Locate the cell with the specified text and output its (X, Y) center coordinate. 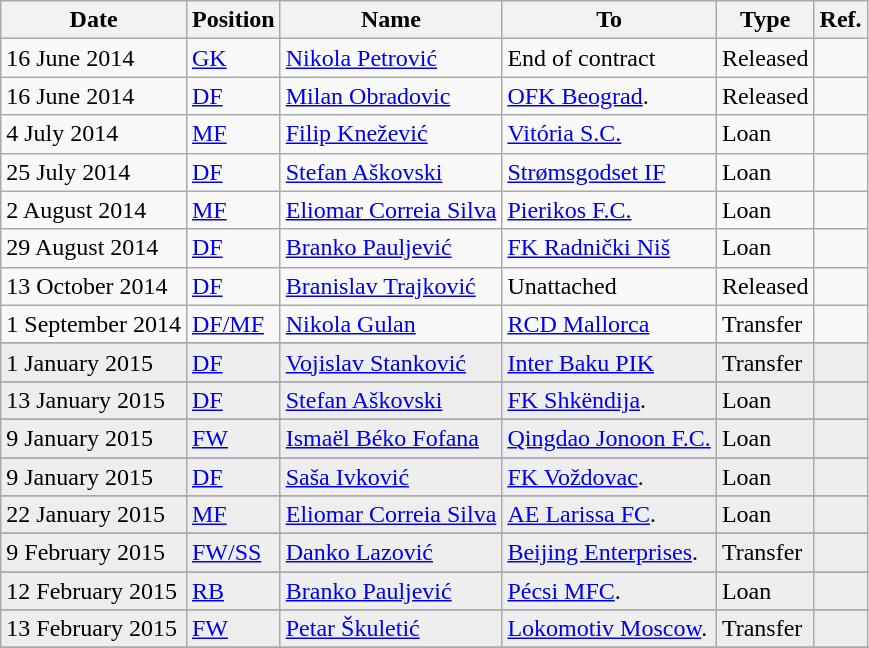
Qingdao Jonoon F.C. (609, 438)
RB (233, 591)
To (609, 20)
9 February 2015 (94, 553)
1 September 2014 (94, 324)
Pécsi MFC. (609, 591)
13 February 2015 (94, 629)
AE Larissa FC. (609, 515)
OFK Beograd. (609, 96)
Nikola Petrović (391, 58)
Position (233, 20)
RCD Mallorca (609, 324)
FK Radnički Niš (609, 248)
Strømsgodset IF (609, 172)
Pierikos F.C. (609, 210)
FK Voždovac. (609, 477)
1 January 2015 (94, 362)
22 January 2015 (94, 515)
25 July 2014 (94, 172)
Date (94, 20)
FK Shkëndija. (609, 400)
Beijing Enterprises. (609, 553)
Lokomotiv Moscow. (609, 629)
FW/SS (233, 553)
End of contract (609, 58)
4 July 2014 (94, 134)
2 August 2014 (94, 210)
Vojislav Stanković (391, 362)
Ismaël Béko Fofana (391, 438)
DF/MF (233, 324)
Nikola Gulan (391, 324)
Saša Ivković (391, 477)
Milan Obradovic (391, 96)
Filip Knežević (391, 134)
Petar Škuletić (391, 629)
Inter Baku PIK (609, 362)
GK (233, 58)
13 October 2014 (94, 286)
13 January 2015 (94, 400)
12 February 2015 (94, 591)
Ref. (840, 20)
Type (765, 20)
Name (391, 20)
29 August 2014 (94, 248)
Unattached (609, 286)
Branislav Trajković (391, 286)
Danko Lazović (391, 553)
Vitória S.C. (609, 134)
